Scan for the cell matching the given text and deliver its (X, Y) coordinate at center. 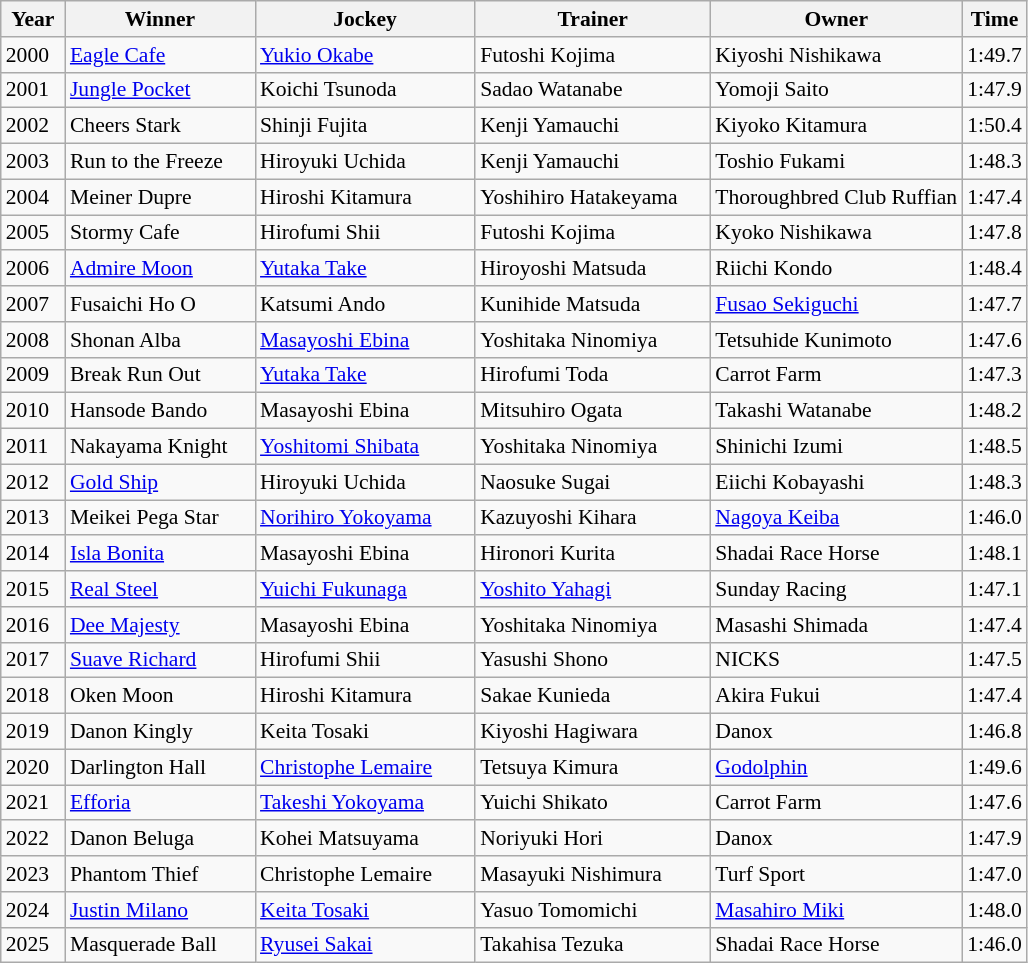
2011 (33, 447)
Yukio Okabe (365, 55)
Isla Bonita (160, 554)
Hansode Bando (160, 411)
Toshio Fukami (836, 162)
Kiyoshi Hagiwara (592, 732)
Koichi Tsunoda (365, 90)
Sunday Racing (836, 589)
Kazuyoshi Kihara (592, 518)
2025 (33, 945)
Thoroughbred Club Ruffian (836, 197)
1:47.5 (994, 660)
Masayuki Nishimura (592, 874)
Jungle Pocket (160, 90)
2008 (33, 340)
Danon Beluga (160, 839)
Yomoji Saito (836, 90)
Gold Ship (160, 482)
2010 (33, 411)
Norihiro Yokoyama (365, 518)
Phantom Thief (160, 874)
Katsumi Ando (365, 304)
2012 (33, 482)
1:47.1 (994, 589)
NICKS (836, 660)
Cheers Stark (160, 126)
2009 (33, 375)
Yoshito Yahagi (592, 589)
Yasushi Shono (592, 660)
2015 (33, 589)
2004 (33, 197)
Stormy Cafe (160, 233)
Suave Richard (160, 660)
Winner (160, 19)
1:48.1 (994, 554)
Jockey (365, 19)
Yuichi Fukunaga (365, 589)
1:48.0 (994, 910)
Justin Milano (160, 910)
1:47.8 (994, 233)
2020 (33, 767)
Noriyuki Hori (592, 839)
Nagoya Keiba (836, 518)
Shinichi Izumi (836, 447)
2018 (33, 696)
Trainer (592, 19)
Hironori Kurita (592, 554)
1:48.4 (994, 269)
2024 (33, 910)
Eagle Cafe (160, 55)
2014 (33, 554)
1:47.3 (994, 375)
Masashi Shimada (836, 625)
Kyoko Nishikawa (836, 233)
2019 (33, 732)
Time (994, 19)
2006 (33, 269)
Akira Fukui (836, 696)
Owner (836, 19)
2021 (33, 803)
Darlington Hall (160, 767)
2007 (33, 304)
Yoshihiro Hatakeyama (592, 197)
Tetsuya Kimura (592, 767)
1:47.7 (994, 304)
Fusao Sekiguchi (836, 304)
Fusaichi Ho O (160, 304)
2003 (33, 162)
1:49.6 (994, 767)
1:48.5 (994, 447)
Riichi Kondo (836, 269)
1:48.2 (994, 411)
Yasuo Tomomichi (592, 910)
Tetsuhide Kunimoto (836, 340)
Admire Moon (160, 269)
Hiroyoshi Matsuda (592, 269)
Ryusei Sakai (365, 945)
Break Run Out (160, 375)
Masquerade Ball (160, 945)
Kohei Matsuyama (365, 839)
Kiyoshi Nishikawa (836, 55)
Danon Kingly (160, 732)
1:50.4 (994, 126)
1:46.8 (994, 732)
2023 (33, 874)
Sadao Watanabe (592, 90)
Year (33, 19)
Real Steel (160, 589)
Efforia (160, 803)
Naosuke Sugai (592, 482)
Kiyoko Kitamura (836, 126)
2001 (33, 90)
Meikei Pega Star (160, 518)
1:49.7 (994, 55)
2005 (33, 233)
1:47.0 (994, 874)
Kunihide Matsuda (592, 304)
Turf Sport (836, 874)
Shonan Alba (160, 340)
2016 (33, 625)
Eiichi Kobayashi (836, 482)
Yuichi Shikato (592, 803)
Takashi Watanabe (836, 411)
Hirofumi Toda (592, 375)
Sakae Kunieda (592, 696)
Shinji Fujita (365, 126)
2022 (33, 839)
Takahisa Tezuka (592, 945)
Takeshi Yokoyama (365, 803)
Meiner Dupre (160, 197)
Yoshitomi Shibata (365, 447)
Nakayama Knight (160, 447)
Masahiro Miki (836, 910)
2017 (33, 660)
Godolphin (836, 767)
Mitsuhiro Ogata (592, 411)
2002 (33, 126)
2013 (33, 518)
Oken Moon (160, 696)
Dee Majesty (160, 625)
2000 (33, 55)
Run to the Freeze (160, 162)
